Scan for the cell matching the given text and deliver its [x, y] coordinate at center. 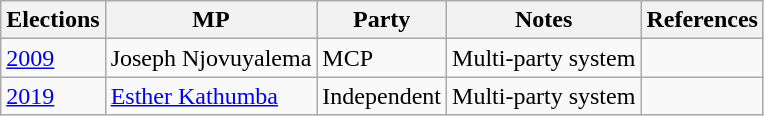
Joseph Njovuyalema [211, 58]
Independent [382, 96]
Elections [53, 20]
References [702, 20]
2009 [53, 58]
Notes [544, 20]
Party [382, 20]
MCP [382, 58]
Esther Kathumba [211, 96]
MP [211, 20]
2019 [53, 96]
